Detect which cell encompasses the target text, then output its [X, Y] center coordinate. 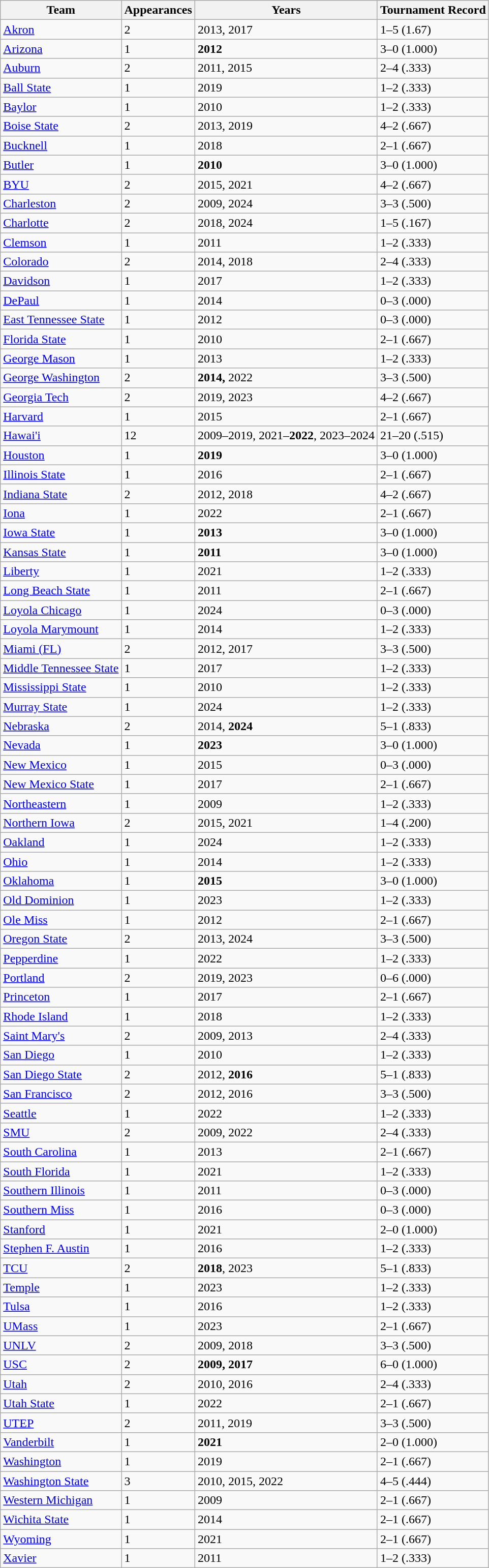
2018, 2023 [286, 1268]
DePaul [61, 300]
Southern Illinois [61, 1191]
Years [286, 10]
Oregon State [61, 939]
2010, 2016 [286, 1384]
Bucknell [61, 145]
Western Michigan [61, 1500]
2014, 2018 [286, 262]
UTEP [61, 1423]
Davidson [61, 281]
2009, 2013 [286, 1036]
Xavier [61, 1558]
Oakland [61, 842]
Ole Miss [61, 920]
4–5 (.444) [433, 1481]
South Carolina [61, 1152]
George Mason [61, 358]
Temple [61, 1287]
Washington [61, 1461]
2013, 2024 [286, 939]
Oklahoma [61, 881]
San Francisco [61, 1094]
Indiana State [61, 494]
Murray State [61, 707]
Iona [61, 513]
Long Beach State [61, 591]
Seattle [61, 1113]
2009, 2024 [286, 203]
Auburn [61, 68]
New Mexico State [61, 784]
Stephen F. Austin [61, 1249]
Tournament Record [433, 10]
USC [61, 1365]
3 [158, 1481]
Northern Iowa [61, 823]
6–0 (1.000) [433, 1365]
Illinois State [61, 474]
2018, 2024 [286, 223]
Northeastern [61, 803]
Butler [61, 165]
SMU [61, 1132]
Clemson [61, 243]
12 [158, 436]
San Diego [61, 1055]
2012, 2018 [286, 494]
2010, 2015, 2022 [286, 1481]
Mississippi State [61, 687]
Akron [61, 29]
0–6 (.000) [433, 978]
Colorado [61, 262]
2011, 2015 [286, 68]
Tulsa [61, 1307]
Pepperdine [61, 958]
1–5 (.167) [433, 223]
George Washington [61, 378]
2011, 2019 [286, 1423]
Team [61, 10]
2009–2019, 2021–2022, 2023–2024 [286, 436]
Portland [61, 978]
Rhode Island [61, 1016]
Harvard [61, 416]
Iowa State [61, 532]
Utah State [61, 1403]
Southern Miss [61, 1210]
Ball State [61, 87]
Liberty [61, 571]
BYU [61, 184]
Arizona [61, 49]
1–4 (.200) [433, 823]
Old Dominion [61, 900]
Vanderbilt [61, 1442]
Kansas State [61, 552]
UMass [61, 1326]
2009, 2022 [286, 1132]
Nevada [61, 745]
San Diego State [61, 1074]
UNLV [61, 1345]
2014, 2024 [286, 726]
Washington State [61, 1481]
Houston [61, 455]
Georgia Tech [61, 397]
2012, 2017 [286, 649]
2009, 2017 [286, 1365]
Princeton [61, 997]
Miami (FL) [61, 649]
New Mexico [61, 765]
TCU [61, 1268]
1–5 (1.67) [433, 29]
Baylor [61, 107]
East Tennessee State [61, 320]
Utah [61, 1384]
Florida State [61, 339]
Appearances [158, 10]
Stanford [61, 1229]
Charlotte [61, 223]
2013, 2019 [286, 126]
Boise State [61, 126]
Wichita State [61, 1520]
Loyola Marymount [61, 629]
Loyola Chicago [61, 610]
2013, 2017 [286, 29]
Middle Tennessee State [61, 668]
Nebraska [61, 726]
Ohio [61, 862]
South Florida [61, 1171]
2009, 2018 [286, 1345]
Hawai'i [61, 436]
21–20 (.515) [433, 436]
2014, 2022 [286, 378]
Saint Mary's [61, 1036]
Charleston [61, 203]
Wyoming [61, 1539]
